Return [x, y] of the center of cell containing provided text 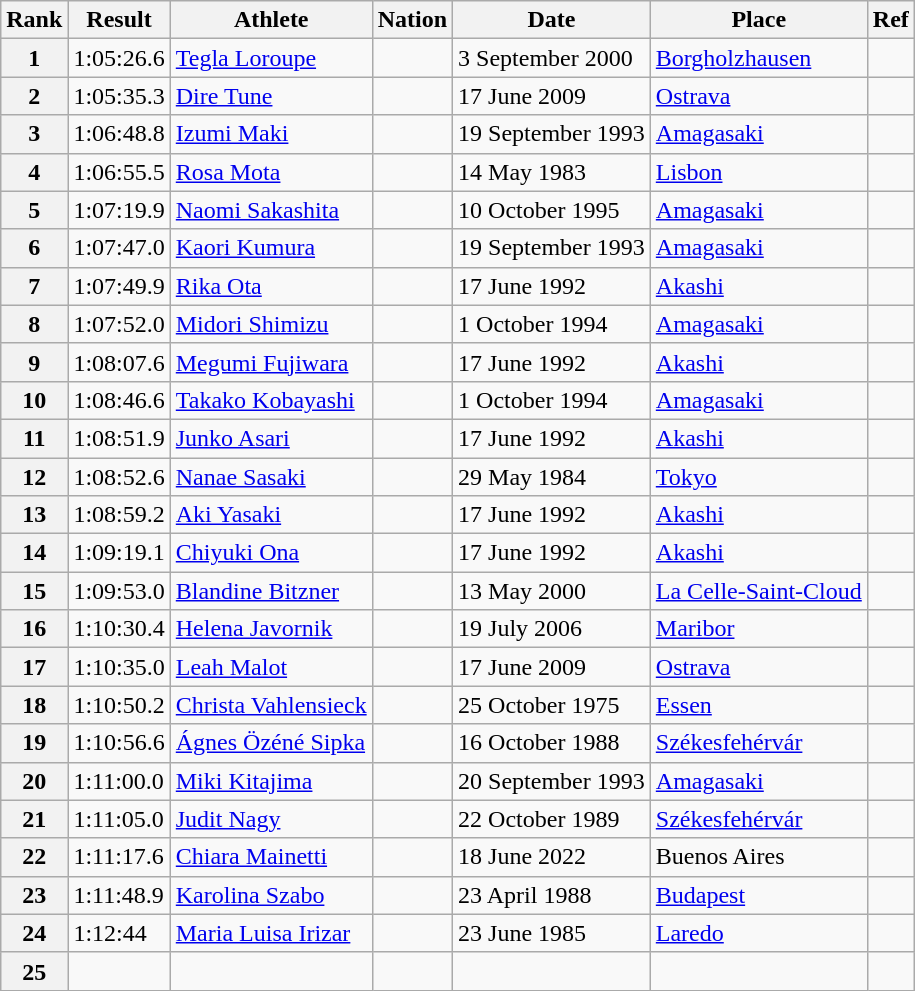
16 October 1988 [552, 743]
1 [34, 58]
Date [552, 20]
Megumi Fujiwara [271, 362]
Chiyuki Ona [271, 553]
Chiara Mainetti [271, 857]
20 [34, 781]
14 [34, 553]
Rank [34, 20]
1:10:56.6 [119, 743]
1:07:19.9 [119, 210]
10 October 1995 [552, 210]
1:07:49.9 [119, 286]
Rika Ota [271, 286]
Result [119, 20]
16 [34, 629]
Karolina Szabo [271, 895]
13 May 2000 [552, 591]
1:09:19.1 [119, 553]
1:09:53.0 [119, 591]
Helena Javornik [271, 629]
Essen [758, 705]
20 September 1993 [552, 781]
3 September 2000 [552, 58]
17 [34, 667]
Tegla Loroupe [271, 58]
23 April 1988 [552, 895]
Miki Kitajima [271, 781]
Maria Luisa Irizar [271, 933]
1:06:48.8 [119, 134]
Laredo [758, 933]
Aki Yasaki [271, 515]
1:08:46.6 [119, 400]
18 June 2022 [552, 857]
19 [34, 743]
22 [34, 857]
Borgholzhausen [758, 58]
1:12:44 [119, 933]
Buenos Aires [758, 857]
1:11:48.9 [119, 895]
3 [34, 134]
1:07:52.0 [119, 324]
1:08:52.6 [119, 477]
Christa Vahlensieck [271, 705]
1:10:50.2 [119, 705]
1:11:05.0 [119, 819]
23 June 1985 [552, 933]
Kaori Kumura [271, 248]
5 [34, 210]
Leah Malot [271, 667]
1:08:07.6 [119, 362]
Rosa Mota [271, 172]
10 [34, 400]
Midori Shimizu [271, 324]
1:08:51.9 [119, 438]
19 July 2006 [552, 629]
18 [34, 705]
Junko Asari [271, 438]
1:05:35.3 [119, 96]
Ref [890, 20]
Nation [412, 20]
La Celle-Saint-Cloud [758, 591]
25 [34, 971]
Izumi Maki [271, 134]
12 [34, 477]
Maribor [758, 629]
1:06:55.5 [119, 172]
Tokyo [758, 477]
21 [34, 819]
2 [34, 96]
Judit Nagy [271, 819]
6 [34, 248]
15 [34, 591]
25 October 1975 [552, 705]
29 May 1984 [552, 477]
Place [758, 20]
Nanae Sasaki [271, 477]
23 [34, 895]
9 [34, 362]
11 [34, 438]
Dire Tune [271, 96]
1:10:30.4 [119, 629]
13 [34, 515]
14 May 1983 [552, 172]
1:05:26.6 [119, 58]
22 October 1989 [552, 819]
Ágnes Özéné Sipka [271, 743]
1:07:47.0 [119, 248]
4 [34, 172]
1:10:35.0 [119, 667]
1:11:17.6 [119, 857]
Takako Kobayashi [271, 400]
24 [34, 933]
1:11:00.0 [119, 781]
7 [34, 286]
1:08:59.2 [119, 515]
Lisbon [758, 172]
Budapest [758, 895]
8 [34, 324]
Naomi Sakashita [271, 210]
Blandine Bitzner [271, 591]
Athlete [271, 20]
